For the text-containing cell, return its midpoint in (x, y) coordinate format. 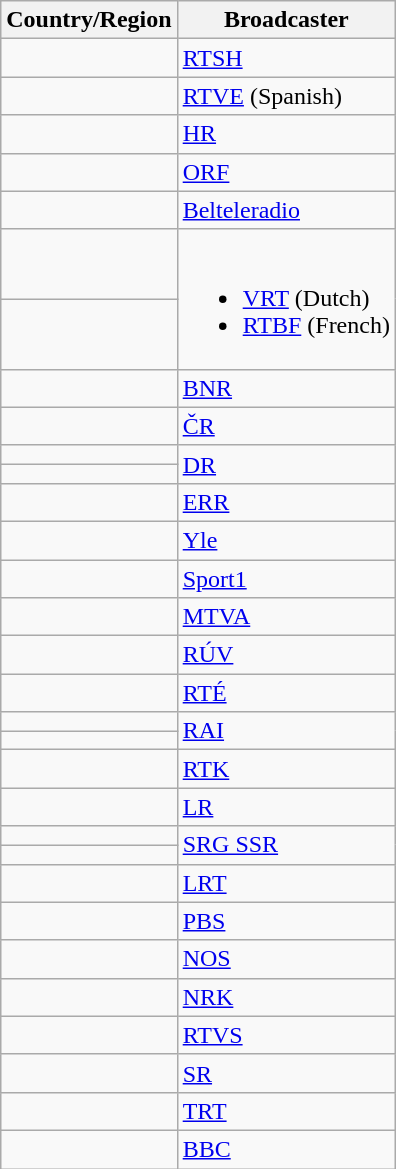
RAI (286, 731)
Country/Region (89, 20)
ORF (286, 172)
ČR (286, 426)
DR (286, 464)
Yle (286, 540)
HR (286, 134)
LRT (286, 883)
RTVS (286, 1035)
Belteleradio (286, 210)
RTVE (Spanish) (286, 96)
SRG SSR (286, 845)
LR (286, 807)
BBC (286, 1149)
SR (286, 1073)
BNR (286, 388)
RTÉ (286, 693)
PBS (286, 921)
NOS (286, 959)
VRT (Dutch)RTBF (French) (286, 299)
NRK (286, 997)
RÚV (286, 655)
Broadcaster (286, 20)
ERR (286, 502)
RTSH (286, 58)
MTVA (286, 617)
RTK (286, 769)
TRT (286, 1111)
Sport1 (286, 579)
